Find where the given text appears and provide that cell's center as (X, Y) coordinate. 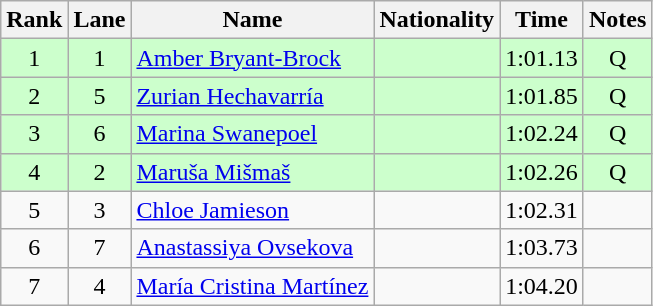
Maruša Mišmaš (252, 172)
1:03.73 (542, 248)
1:02.24 (542, 134)
Time (542, 20)
Marina Swanepoel (252, 134)
Chloe Jamieson (252, 210)
1:04.20 (542, 286)
Notes (617, 20)
1:02.31 (542, 210)
María Cristina Martínez (252, 286)
1:02.26 (542, 172)
Nationality (437, 20)
Anastassiya Ovsekova (252, 248)
1:01.85 (542, 96)
Amber Bryant-Brock (252, 58)
Rank (34, 20)
Name (252, 20)
1:01.13 (542, 58)
Lane (100, 20)
Zurian Hechavarría (252, 96)
